Determine the (X, Y) coordinate at the center of the cell enclosing the given text.  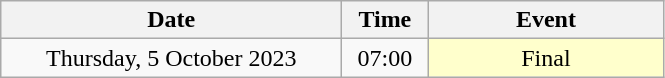
Time (385, 20)
Date (172, 20)
Final (546, 58)
Thursday, 5 October 2023 (172, 58)
Event (546, 20)
07:00 (385, 58)
